Capture the cell that displays the provided text and extract its [x, y] central coordinate. 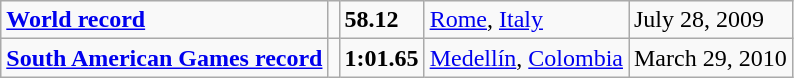
Medellín, Colombia [526, 58]
Rome, Italy [526, 20]
March 29, 2010 [710, 58]
58.12 [382, 20]
South American Games record [164, 58]
July 28, 2009 [710, 20]
1:01.65 [382, 58]
World record [164, 20]
